Scan for the cell matching the given text and deliver its (x, y) coordinate at center. 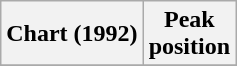
Peakposition (189, 34)
Chart (1992) (72, 34)
